Return (X, Y) of the center of cell containing provided text 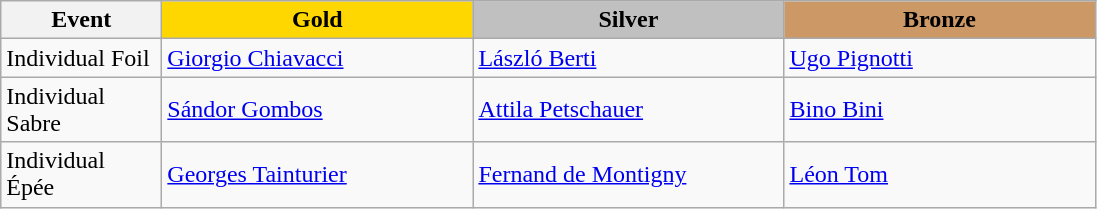
Bino Bini (940, 110)
Individual Sabre (82, 110)
László Berti (628, 58)
Fernand de Montigny (628, 174)
Individual Foil (82, 58)
Attila Petschauer (628, 110)
Léon Tom (940, 174)
Sándor Gombos (318, 110)
Ugo Pignotti (940, 58)
Gold (318, 20)
Giorgio Chiavacci (318, 58)
Silver (628, 20)
Event (82, 20)
Individual Épée (82, 174)
Georges Tainturier (318, 174)
Bronze (940, 20)
